For the text-containing cell, return its midpoint in (x, y) coordinate format. 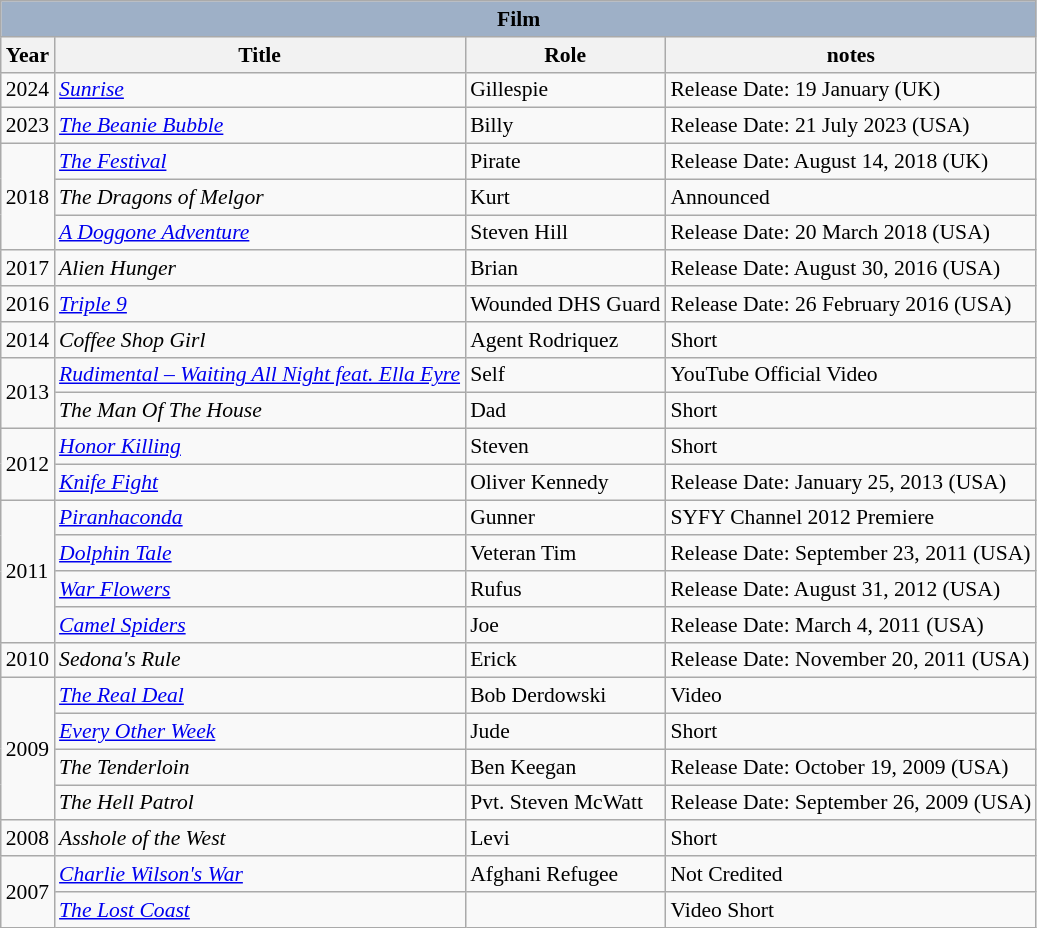
2008 (28, 839)
Erick (565, 660)
Gillespie (565, 90)
2014 (28, 340)
Release Date: October 19, 2009 (USA) (850, 767)
Release Date: August 14, 2018 (UK) (850, 162)
Coffee Shop Girl (260, 340)
2011 (28, 571)
Levi (565, 839)
Dolphin Tale (260, 554)
Knife Fight (260, 482)
Every Other Week (260, 732)
Steven (565, 447)
Wounded DHS Guard (565, 304)
Release Date: November 20, 2011 (USA) (850, 660)
Dad (565, 411)
Rufus (565, 589)
Kurt (565, 197)
Video Short (850, 910)
The Hell Patrol (260, 803)
Billy (565, 126)
Video (850, 696)
Release Date: March 4, 2011 (USA) (850, 625)
2009 (28, 749)
Bob Derdowski (565, 696)
Piranhaconda (260, 518)
Steven Hill (565, 233)
Ben Keegan (565, 767)
Year (28, 55)
Sunrise (260, 90)
Release Date: January 25, 2013 (USA) (850, 482)
Role (565, 55)
Release Date: 20 March 2018 (USA) (850, 233)
Afghani Refugee (565, 874)
Agent Rodriquez (565, 340)
The Dragons of Melgor (260, 197)
Release Date: September 23, 2011 (USA) (850, 554)
Gunner (565, 518)
The Real Deal (260, 696)
2016 (28, 304)
2024 (28, 90)
notes (850, 55)
Oliver Kennedy (565, 482)
Honor Killing (260, 447)
2012 (28, 464)
2007 (28, 892)
Release Date: 19 January (UK) (850, 90)
Film (519, 19)
2023 (28, 126)
Release Date: August 30, 2016 (USA) (850, 269)
War Flowers (260, 589)
Release Date: August 31, 2012 (USA) (850, 589)
YouTube Official Video (850, 375)
Jude (565, 732)
2018 (28, 198)
Release Date: 21 July 2023 (USA) (850, 126)
The Tenderloin (260, 767)
Announced (850, 197)
Triple 9 (260, 304)
The Beanie Bubble (260, 126)
Brian (565, 269)
Pirate (565, 162)
A Doggone Adventure (260, 233)
Sedona's Rule (260, 660)
2017 (28, 269)
The Man Of The House (260, 411)
The Festival (260, 162)
Rudimental – Waiting All Night feat. Ella Eyre (260, 375)
Asshole of the West (260, 839)
Alien Hunger (260, 269)
Veteran Tim (565, 554)
Title (260, 55)
Self (565, 375)
Release Date: September 26, 2009 (USA) (850, 803)
SYFY Channel 2012 Premiere (850, 518)
Pvt. Steven McWatt (565, 803)
Not Credited (850, 874)
Joe (565, 625)
The Lost Coast (260, 910)
Release Date: 26 February 2016 (USA) (850, 304)
2010 (28, 660)
Camel Spiders (260, 625)
Charlie Wilson's War (260, 874)
2013 (28, 392)
